Output the [X, Y] coordinate of the center of the cell containing the given text.  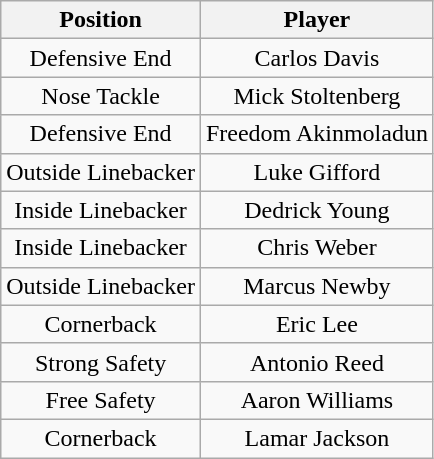
Antonio Reed [316, 362]
Marcus Newby [316, 286]
Carlos Davis [316, 58]
Chris Weber [316, 248]
Luke Gifford [316, 172]
Mick Stoltenberg [316, 96]
Player [316, 20]
Strong Safety [101, 362]
Eric Lee [316, 324]
Freedom Akinmoladun [316, 134]
Lamar Jackson [316, 438]
Nose Tackle [101, 96]
Aaron Williams [316, 400]
Dedrick Young [316, 210]
Free Safety [101, 400]
Position [101, 20]
